Find where the given text appears and provide that cell's center as [x, y] coordinate. 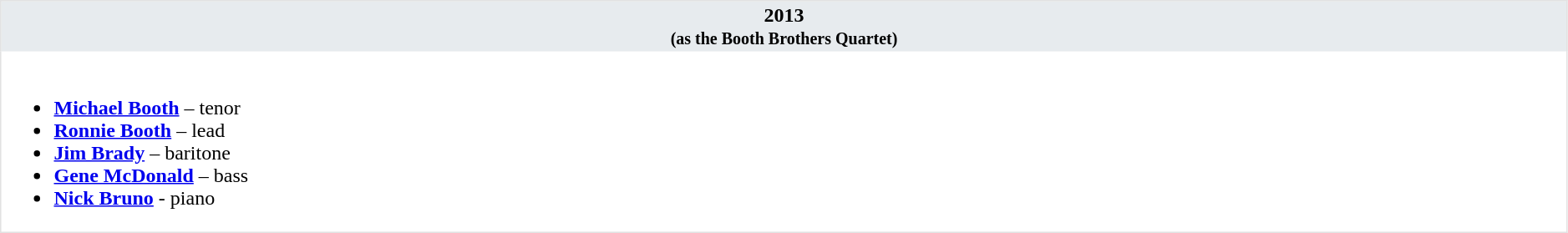
2013(as the Booth Brothers Quartet) [784, 27]
Michael Booth – tenorRonnie Booth – leadJim Brady – baritoneGene McDonald – bassNick Bruno - piano [784, 142]
